Provide the (x, y) coordinate of the cell's center where the given text is located.  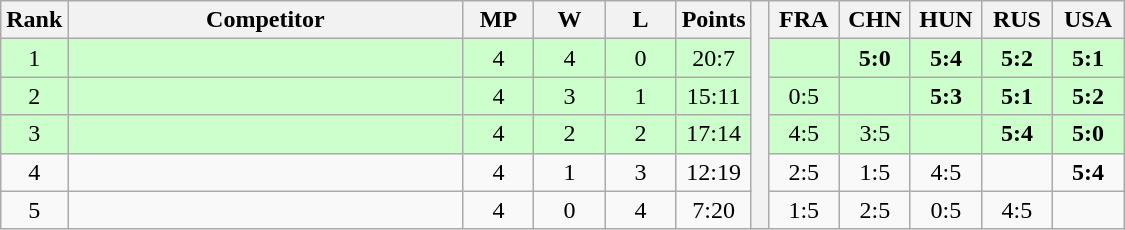
3:5 (874, 134)
RUS (1016, 20)
MP (498, 20)
15:11 (714, 96)
17:14 (714, 134)
20:7 (714, 58)
Competitor (266, 20)
FRA (804, 20)
W (570, 20)
HUN (946, 20)
Rank (34, 20)
12:19 (714, 172)
5:3 (946, 96)
5 (34, 210)
USA (1088, 20)
L (640, 20)
Points (714, 20)
CHN (874, 20)
7:20 (714, 210)
